Determine the [X, Y] coordinate at the center of the cell enclosing the given text.  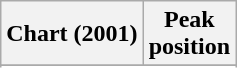
Chart (2001) [72, 34]
Peak position [189, 34]
